From the cell containing the given text, extract its center point as (x, y) coordinate. 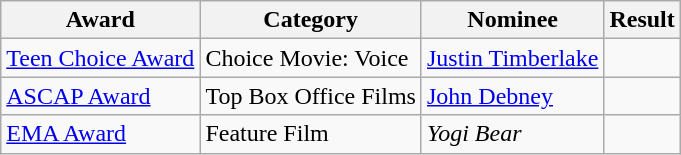
Feature Film (311, 134)
Result (642, 20)
Nominee (512, 20)
Teen Choice Award (100, 58)
Choice Movie: Voice (311, 58)
ASCAP Award (100, 96)
Justin Timberlake (512, 58)
EMA Award (100, 134)
John Debney (512, 96)
Yogi Bear (512, 134)
Category (311, 20)
Award (100, 20)
Top Box Office Films (311, 96)
